Determine the [x, y] coordinate at the center of the cell enclosing the given text.  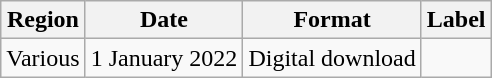
Region [43, 20]
Digital download [332, 58]
Label [456, 20]
Various [43, 58]
Format [332, 20]
1 January 2022 [164, 58]
Date [164, 20]
